Locate the cell with the specified text and output its (x, y) center coordinate. 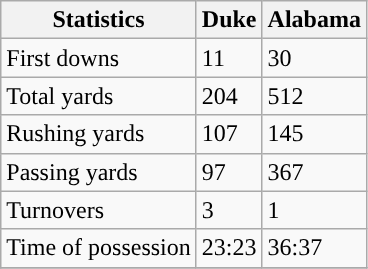
204 (229, 96)
Time of possession (99, 248)
30 (314, 58)
Turnovers (99, 210)
11 (229, 58)
Duke (229, 20)
Alabama (314, 20)
23:23 (229, 248)
Passing yards (99, 172)
First downs (99, 58)
1 (314, 210)
Rushing yards (99, 134)
512 (314, 96)
107 (229, 134)
367 (314, 172)
Total yards (99, 96)
97 (229, 172)
36:37 (314, 248)
3 (229, 210)
Statistics (99, 20)
145 (314, 134)
